Extract the [X, Y] coordinate from the center of the cell holding the provided text.  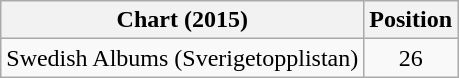
Swedish Albums (Sverigetopplistan) [182, 58]
Position [411, 20]
26 [411, 58]
Chart (2015) [182, 20]
